Pinpoint the cell where the given text exists, returning its [x, y] midpoint coordinate. 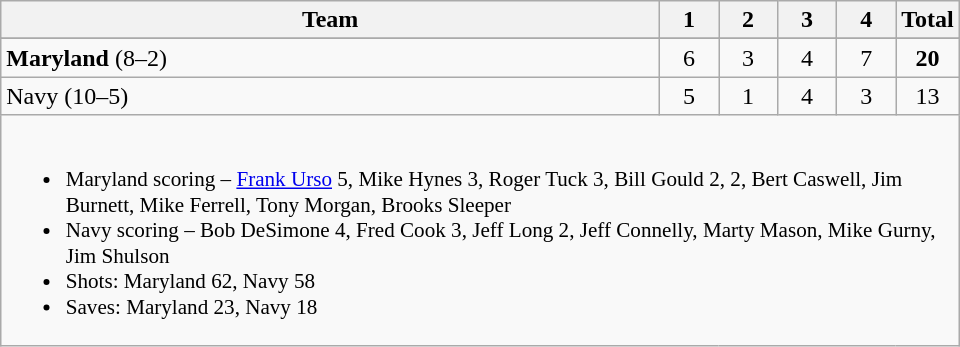
7 [866, 58]
Navy (10–5) [330, 96]
20 [928, 58]
13 [928, 96]
6 [688, 58]
Team [330, 20]
Total [928, 20]
Maryland (8–2) [330, 58]
5 [688, 96]
2 [748, 20]
